Return the (x, y) coordinate for the center point of the cell that contains the specified text.  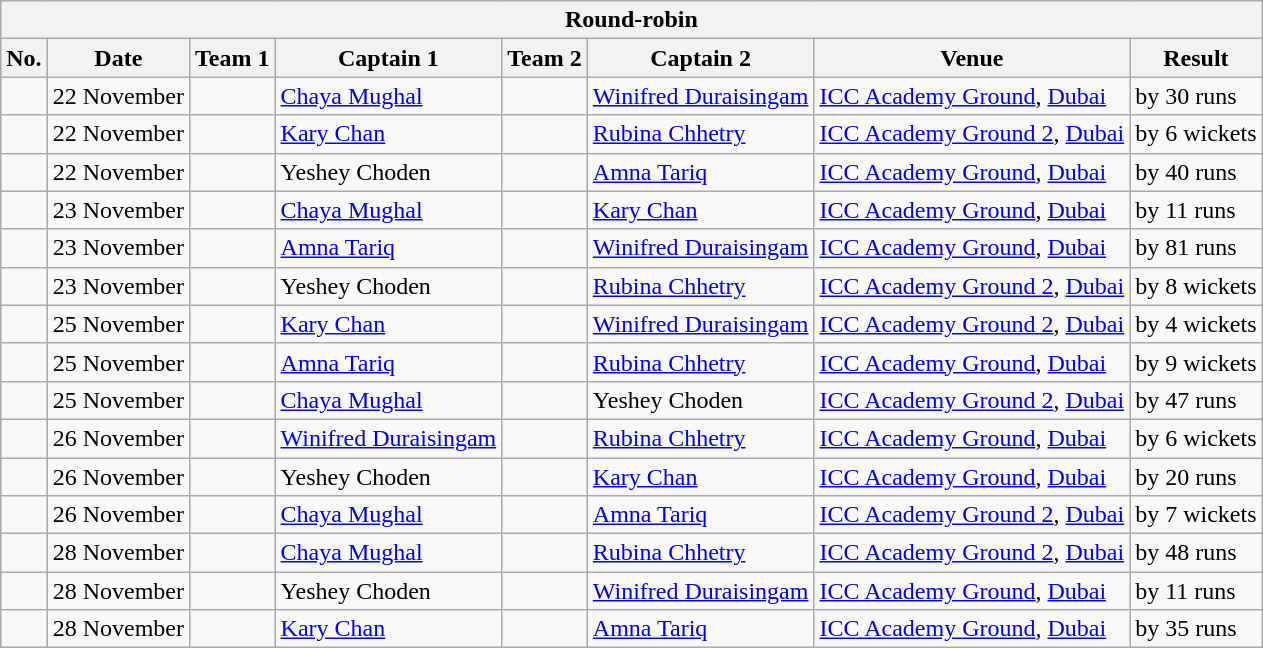
by 30 runs (1196, 96)
Captain 1 (388, 58)
by 35 runs (1196, 629)
by 40 runs (1196, 172)
by 8 wickets (1196, 286)
Result (1196, 58)
by 9 wickets (1196, 362)
Team 1 (233, 58)
by 7 wickets (1196, 515)
Date (118, 58)
No. (24, 58)
Team 2 (545, 58)
Captain 2 (700, 58)
by 20 runs (1196, 477)
Venue (972, 58)
Round-robin (632, 20)
by 47 runs (1196, 400)
by 48 runs (1196, 553)
by 4 wickets (1196, 324)
by 81 runs (1196, 248)
